Return the [x, y] coordinate for the center point of the cell that contains the specified text.  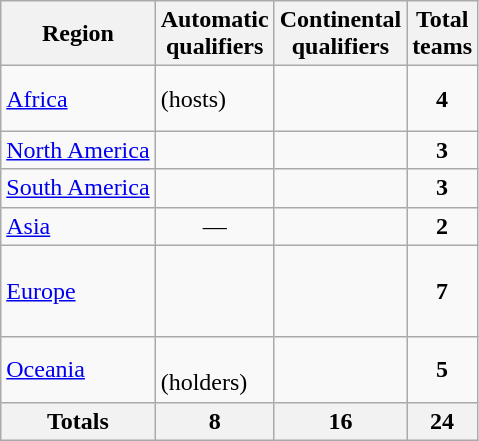
South America [78, 188]
7 [442, 291]
Africa [78, 98]
Continental qualifiers [340, 34]
Oceania [78, 370]
— [214, 226]
Region [78, 34]
5 [442, 370]
Europe [78, 291]
4 [442, 98]
24 [442, 421]
Totals [78, 421]
Automatic qualifiers [214, 34]
Asia [78, 226]
16 [340, 421]
(holders) [214, 370]
(hosts) [214, 98]
2 [442, 226]
North America [78, 150]
8 [214, 421]
Total teams [442, 34]
